Search for the cell housing the specified text and yield its [x, y] center coordinate. 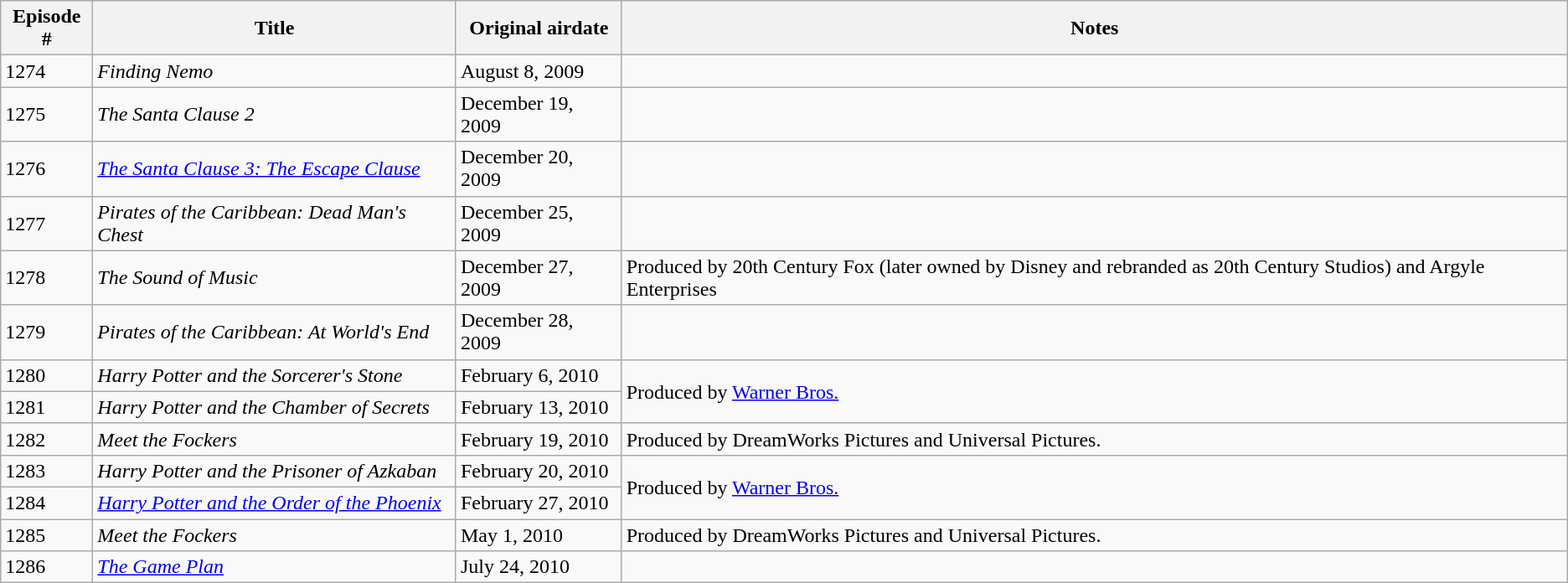
The Game Plan [275, 567]
1283 [47, 471]
1276 [47, 169]
Harry Potter and the Prisoner of Azkaban [275, 471]
Episode # [47, 28]
Notes [1094, 28]
1279 [47, 332]
1282 [47, 439]
Harry Potter and the Chamber of Secrets [275, 407]
1278 [47, 278]
February 19, 2010 [539, 439]
1285 [47, 535]
December 25, 2009 [539, 223]
February 13, 2010 [539, 407]
Harry Potter and the Order of the Phoenix [275, 503]
February 27, 2010 [539, 503]
Original airdate [539, 28]
December 19, 2009 [539, 114]
1286 [47, 567]
Pirates of the Caribbean: At World's End [275, 332]
February 6, 2010 [539, 375]
Finding Nemo [275, 71]
Produced by 20th Century Fox (later owned by Disney and rebranded as 20th Century Studios) and Argyle Enterprises [1094, 278]
1275 [47, 114]
February 20, 2010 [539, 471]
The Sound of Music [275, 278]
1274 [47, 71]
May 1, 2010 [539, 535]
December 27, 2009 [539, 278]
August 8, 2009 [539, 71]
1284 [47, 503]
The Santa Clause 3: The Escape Clause [275, 169]
December 20, 2009 [539, 169]
The Santa Clause 2 [275, 114]
Harry Potter and the Sorcerer's Stone [275, 375]
July 24, 2010 [539, 567]
December 28, 2009 [539, 332]
Pirates of the Caribbean: Dead Man's Chest [275, 223]
1281 [47, 407]
1277 [47, 223]
Title [275, 28]
1280 [47, 375]
